Output the (X, Y) coordinate of the center of the cell containing the given text.  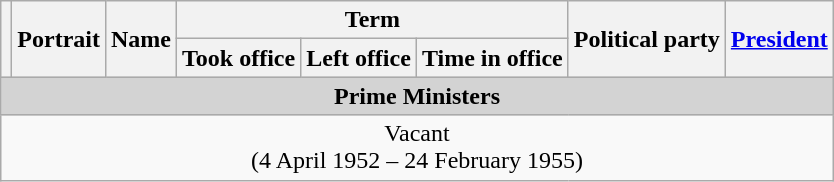
Left office (359, 58)
Took office (239, 58)
Political party (646, 39)
Prime Ministers (418, 96)
Term (373, 20)
Name (140, 39)
Portrait (59, 39)
Time in office (492, 58)
President (779, 39)
Vacant(4 April 1952 – 24 February 1955) (418, 148)
